Capture the cell that displays the provided text and extract its (x, y) central coordinate. 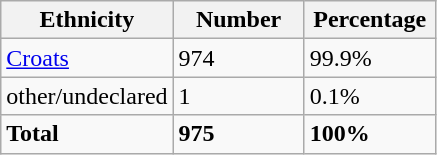
Ethnicity (87, 20)
0.1% (370, 96)
1 (238, 96)
Total (87, 134)
99.9% (370, 58)
Percentage (370, 20)
other/undeclared (87, 96)
100% (370, 134)
974 (238, 58)
975 (238, 134)
Number (238, 20)
Croats (87, 58)
